Return the [X, Y] coordinate for the center point of the cell that contains the specified text.  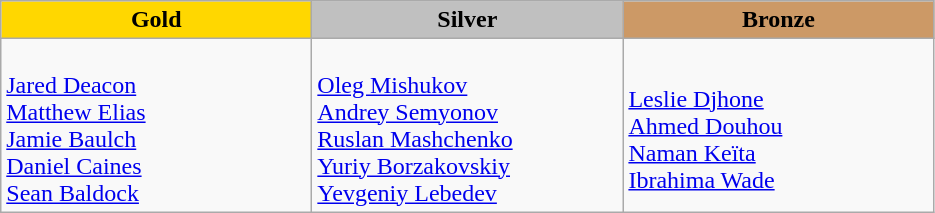
Silver [468, 20]
Leslie DjhoneAhmed DouhouNaman KeïtaIbrahima Wade [778, 126]
Bronze [778, 20]
Gold [156, 20]
Jared DeaconMatthew EliasJamie BaulchDaniel CainesSean Baldock [156, 126]
Oleg MishukovAndrey SemyonovRuslan MashchenkoYuriy BorzakovskiyYevgeniy Lebedev [468, 126]
